Identify which cell holds the provided text, then report its (x, y) central coordinate. 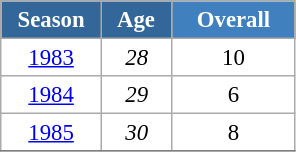
6 (234, 95)
Season (52, 20)
30 (136, 133)
1984 (52, 95)
29 (136, 95)
10 (234, 58)
1983 (52, 58)
1985 (52, 133)
Overall (234, 20)
8 (234, 133)
Age (136, 20)
28 (136, 58)
